Provide the (x, y) coordinate of the cell's center where the given text is located.  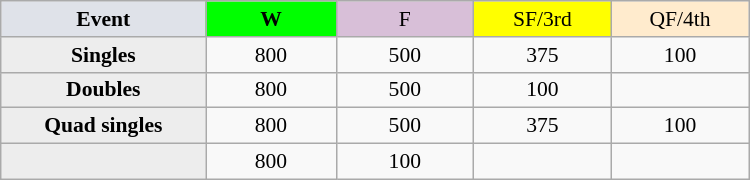
Event (104, 19)
Singles (104, 55)
QF/4th (680, 19)
F (405, 19)
Quad singles (104, 126)
Doubles (104, 90)
W (271, 19)
SF/3rd (543, 19)
